Identify which cell holds the provided text, then report its (X, Y) central coordinate. 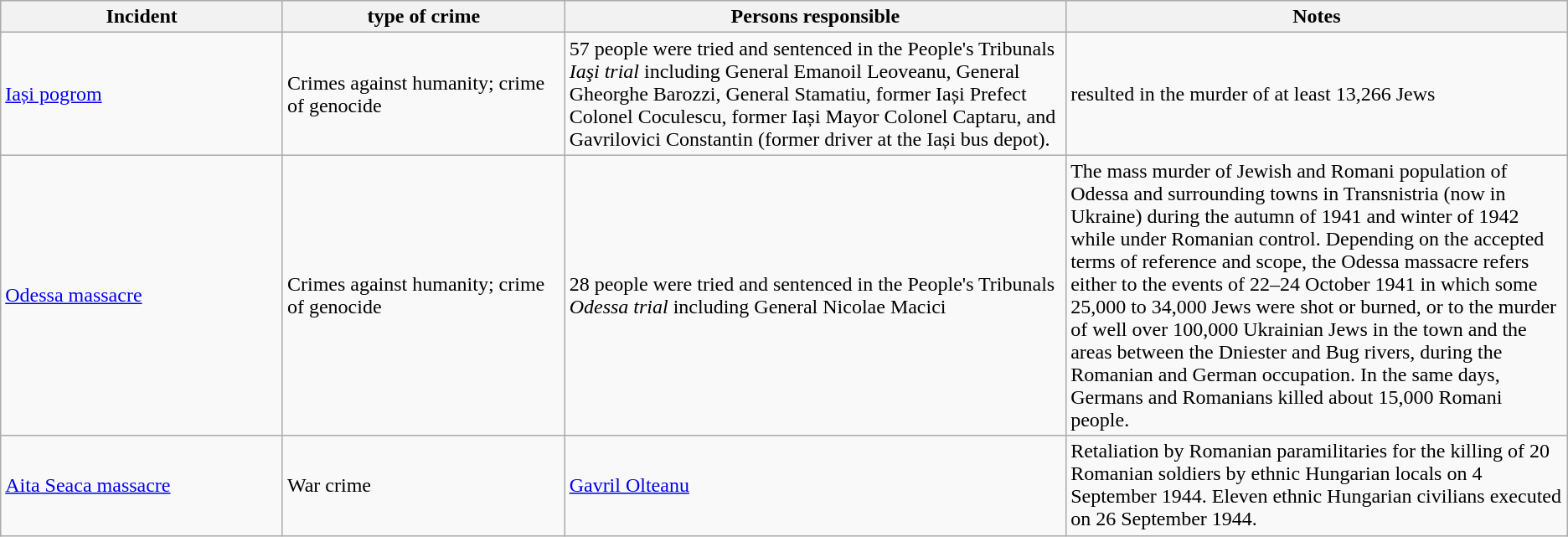
28 people were tried and sentenced in the People's Tribunals Odessa trial including General Nicolae Macici (816, 295)
Notes (1317, 17)
Incident (142, 17)
Iași pogrom (142, 94)
Gavril Olteanu (816, 486)
War crime (424, 486)
Persons responsible (816, 17)
Aita Seaca massacre (142, 486)
type of crime (424, 17)
Odessa massacre (142, 295)
resulted in the murder of at least 13,266 Jews (1317, 94)
